Output the (x, y) coordinate of the center of the cell containing the given text.  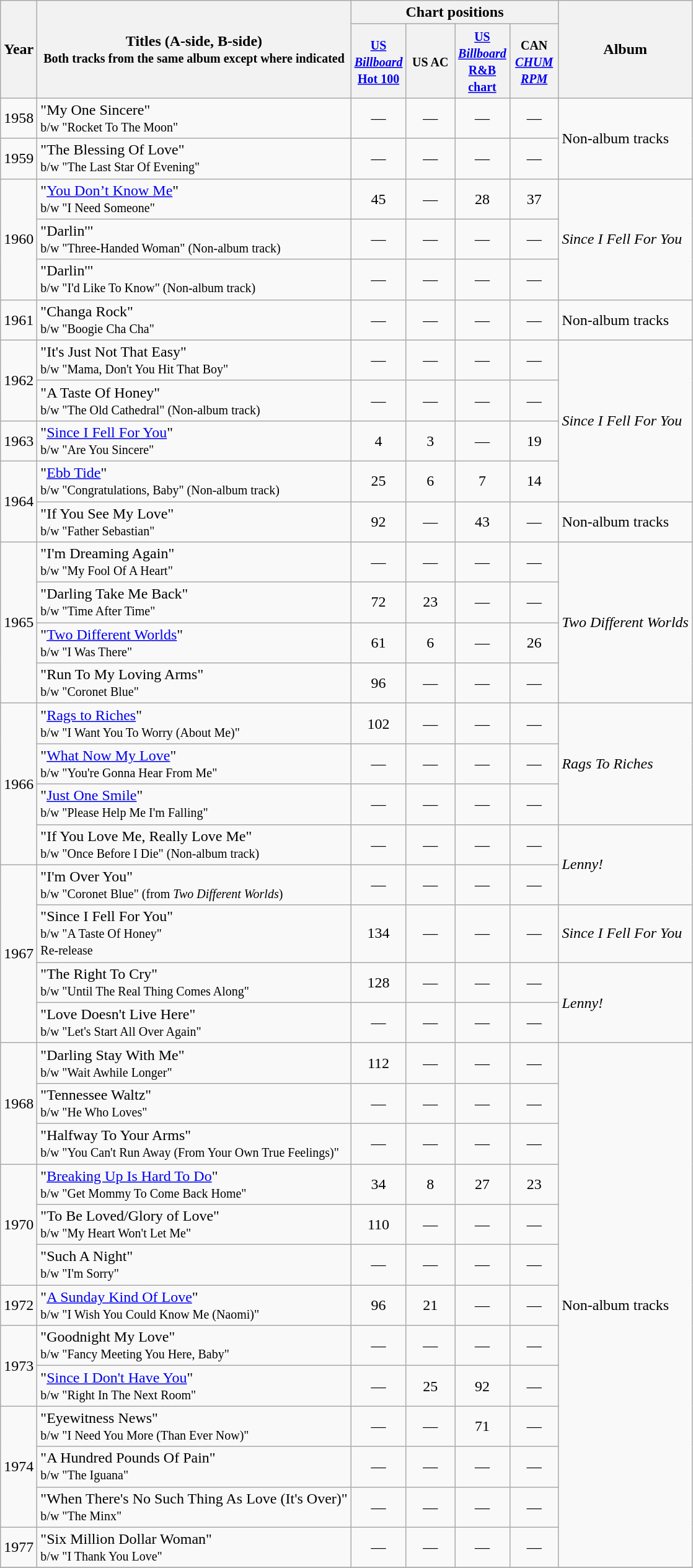
"Two Different Worlds"b/w "I Was There" (194, 643)
"When There's No Such Thing As Love (It's Over)"b/w "The Minx" (194, 1507)
37 (534, 198)
1970 (19, 1224)
Chart positions (455, 12)
"Darlin'"b/w "I'd Like To Know" (Non-album track) (194, 279)
"My One Sincere"b/w "Rocket To The Moon" (194, 118)
"Goodnight My Love"b/w "Fancy Meeting You Here, Baby" (194, 1346)
Titles (A-side, B-side)Both tracks from the same album except where indicated (194, 50)
"Darlin'"b/w "Three-Handed Woman" (Non-album track) (194, 239)
"If You Love Me, Really Love Me"b/w "Once Before I Die" (Non-album track) (194, 845)
8 (430, 1183)
"Love Doesn't Live Here"b/w "Let's Start All Over Again" (194, 1022)
CANCHUMRPM (534, 61)
"Breaking Up Is Hard To Do"b/w "Get Mommy To Come Back Home" (194, 1183)
"Since I Fell For You"b/w "Are You Sincere" (194, 440)
"A Sunday Kind Of Love"b/w "I Wish You Could Know Me (Naomi)" (194, 1305)
134 (378, 933)
1965 (19, 623)
"It's Just Not That Easy"b/w "Mama, Don't You Hit That Boy" (194, 360)
72 (378, 603)
"Since I Don't Have You"b/w "Right In The Next Room" (194, 1386)
Year (19, 50)
28 (482, 198)
26 (534, 643)
"I'm Dreaming Again"b/w "My Fool Of A Heart" (194, 562)
US AC (430, 61)
34 (378, 1183)
"The Blessing Of Love"b/w "The Last Star Of Evening" (194, 159)
14 (534, 481)
"A Taste Of Honey"b/w "The Old Cathedral" (Non-album track) (194, 401)
128 (378, 982)
"Ebb Tide"b/w "Congratulations, Baby" (Non-album track) (194, 481)
"Six Million Dollar Woman"b/w "I Thank You Love" (194, 1547)
1959 (19, 159)
1973 (19, 1366)
"Changa Rock"b/w "Boogie Cha Cha" (194, 320)
"Such A Night"b/w "I'm Sorry" (194, 1265)
21 (430, 1305)
1961 (19, 320)
"Eyewitness News"b/w "I Need You More (Than Ever Now)" (194, 1427)
1963 (19, 440)
45 (378, 198)
"Run To My Loving Arms"b/w "Coronet Blue" (194, 684)
US Billboard R&B chart (482, 61)
"Rags to Riches"b/w "I Want You To Worry (About Me)" (194, 723)
112 (378, 1063)
"You Don’t Know Me"b/w "I Need Someone" (194, 198)
1964 (19, 501)
102 (378, 723)
1972 (19, 1305)
"Just One Smile"b/w "Please Help Me I'm Falling" (194, 804)
US Billboard Hot 100 (378, 61)
Two Different Worlds (625, 623)
"Darling Stay With Me"b/w "Wait Awhile Longer" (194, 1063)
4 (378, 440)
110 (378, 1224)
"What Now My Love"b/w "You're Gonna Hear From Me" (194, 764)
1962 (19, 380)
1967 (19, 954)
"Tennessee Waltz"b/w "He Who Loves" (194, 1103)
1974 (19, 1466)
27 (482, 1183)
"I'm Over You"b/w "Coronet Blue" (from Two Different Worlds) (194, 884)
"If You See My Love"b/w "Father Sebastian" (194, 521)
"The Right To Cry"b/w "Until The Real Thing Comes Along" (194, 982)
Album (625, 50)
"To Be Loved/Glory of Love"b/w "My Heart Won't Let Me" (194, 1224)
71 (482, 1427)
1960 (19, 239)
Rags To Riches (625, 764)
1968 (19, 1103)
61 (378, 643)
19 (534, 440)
1977 (19, 1547)
"A Hundred Pounds Of Pain"b/w "The Iguana" (194, 1466)
"Since I Fell For You"b/w "A Taste Of Honey"Re-release (194, 933)
"Darling Take Me Back"b/w "Time After Time" (194, 603)
3 (430, 440)
1966 (19, 784)
1958 (19, 118)
43 (482, 521)
7 (482, 481)
"Halfway To Your Arms"b/w "You Can't Run Away (From Your Own True Feelings)" (194, 1144)
